Locate the cell with the specified text and output its (X, Y) center coordinate. 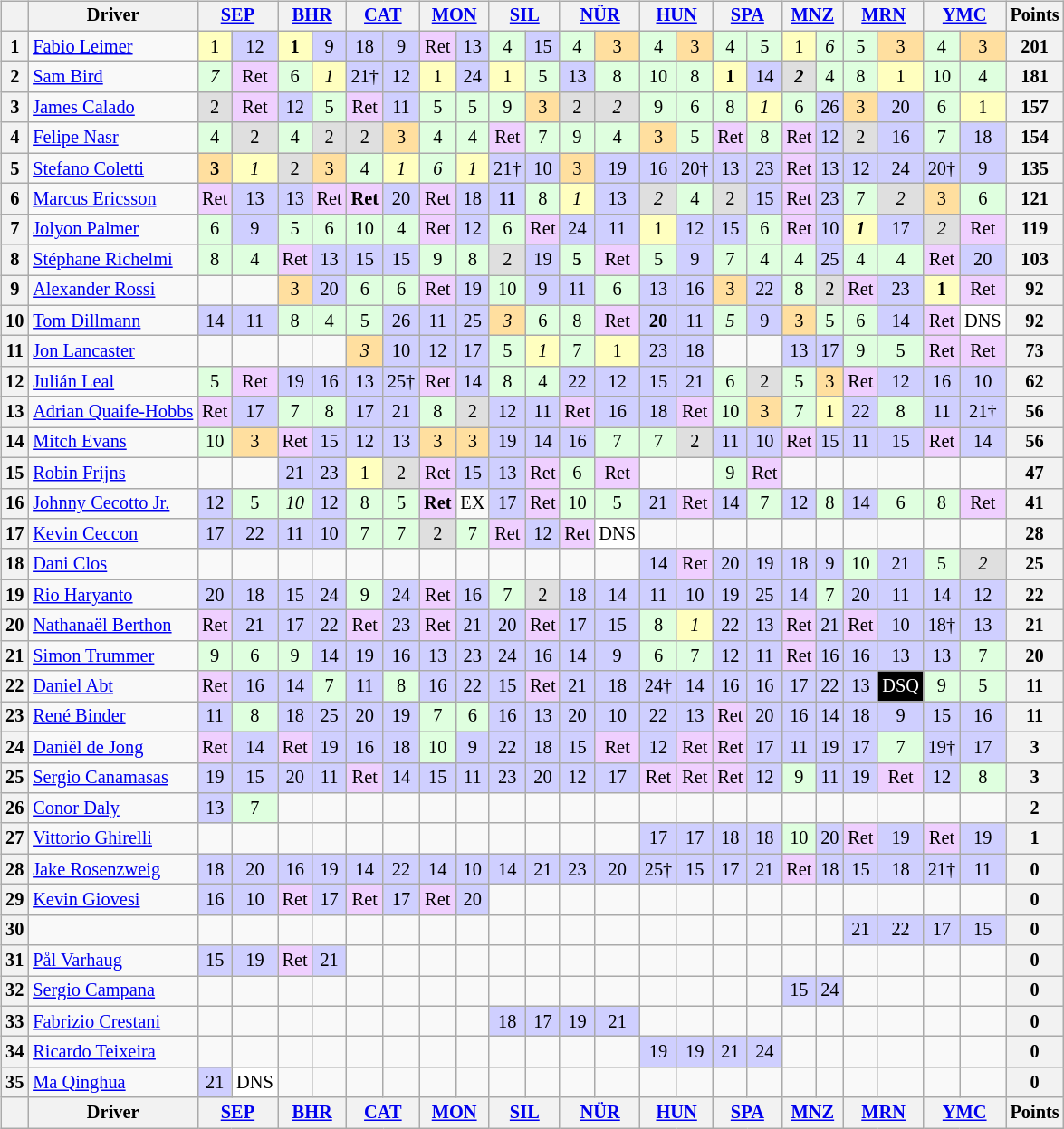
Mitch Evans (112, 443)
35 (14, 1083)
Dani Clos (112, 564)
René Binder (112, 717)
119 (1035, 229)
34 (14, 1052)
181 (1035, 77)
Sam Bird (112, 77)
73 (1035, 351)
Johnny Cecotto Jr. (112, 503)
32 (14, 991)
Daniel Abt (112, 686)
154 (1035, 138)
201 (1035, 46)
Marcus Ericsson (112, 199)
Sergio Campana (112, 991)
Conor Daly (112, 808)
62 (1035, 382)
19† (942, 747)
Jon Lancaster (112, 351)
Tom Dillmann (112, 321)
Kevin Giovesi (112, 900)
135 (1035, 168)
Rio Haryanto (112, 595)
Jake Rosenzweig (112, 869)
27 (14, 838)
Kevin Ceccon (112, 534)
31 (14, 961)
Daniël de Jong (112, 747)
DSQ (900, 686)
EX (473, 503)
29 (14, 900)
157 (1035, 108)
33 (14, 1021)
121 (1035, 199)
Fabrizio Crestani (112, 1021)
41 (1035, 503)
Felipe Nasr (112, 138)
Stefano Coletti (112, 168)
Simon Trummer (112, 655)
Alexander Rossi (112, 291)
18† (942, 626)
30 (14, 930)
Robin Frijns (112, 473)
James Calado (112, 108)
Nathanaël Berthon (112, 626)
Vittorio Ghirelli (112, 838)
Fabio Leimer (112, 46)
Sergio Canamasas (112, 778)
47 (1035, 473)
24† (658, 686)
Adrian Quaife-Hobbs (112, 412)
103 (1035, 260)
Julián Leal (112, 382)
Pål Varhaug (112, 961)
Ricardo Teixeira (112, 1052)
Ma Qinghua (112, 1083)
Stéphane Richelmi (112, 260)
Jolyon Palmer (112, 229)
